Output the [x, y] coordinate of the center of the cell containing the given text.  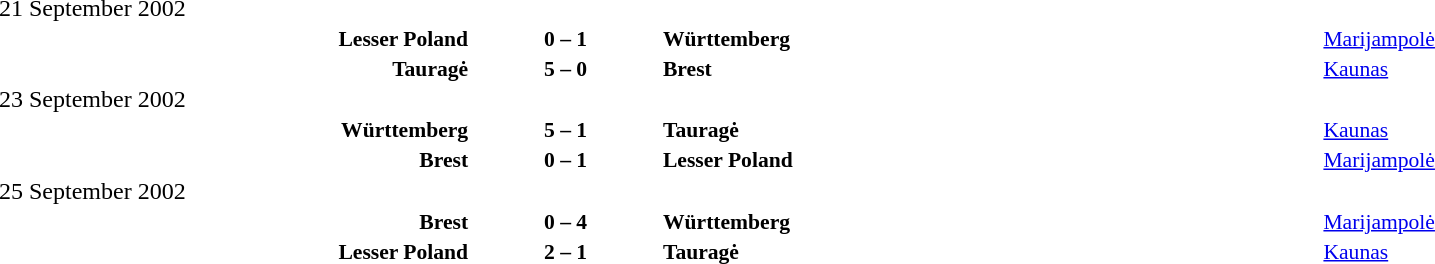
5 – 1 [566, 130]
Tauragė [990, 130]
0 – 4 [566, 222]
5 – 0 [566, 68]
Brest [990, 68]
Lesser Poland [990, 160]
